From the cell containing the given text, extract its center point as (x, y) coordinate. 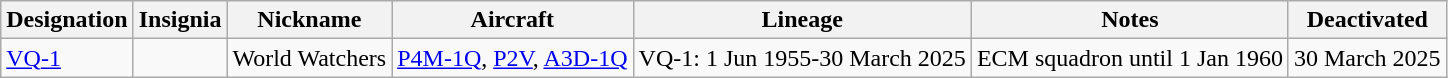
VQ-1 (67, 58)
Notes (1130, 20)
Insignia (180, 20)
P4M-1Q, P2V, A3D-1Q (512, 58)
ECM squadron until 1 Jan 1960 (1130, 58)
Nickname (310, 20)
Designation (67, 20)
Deactivated (1367, 20)
World Watchers (310, 58)
VQ-1: 1 Jun 1955-30 March 2025 (802, 58)
Aircraft (512, 20)
30 March 2025 (1367, 58)
Lineage (802, 20)
